Capture the cell that displays the provided text and extract its (x, y) central coordinate. 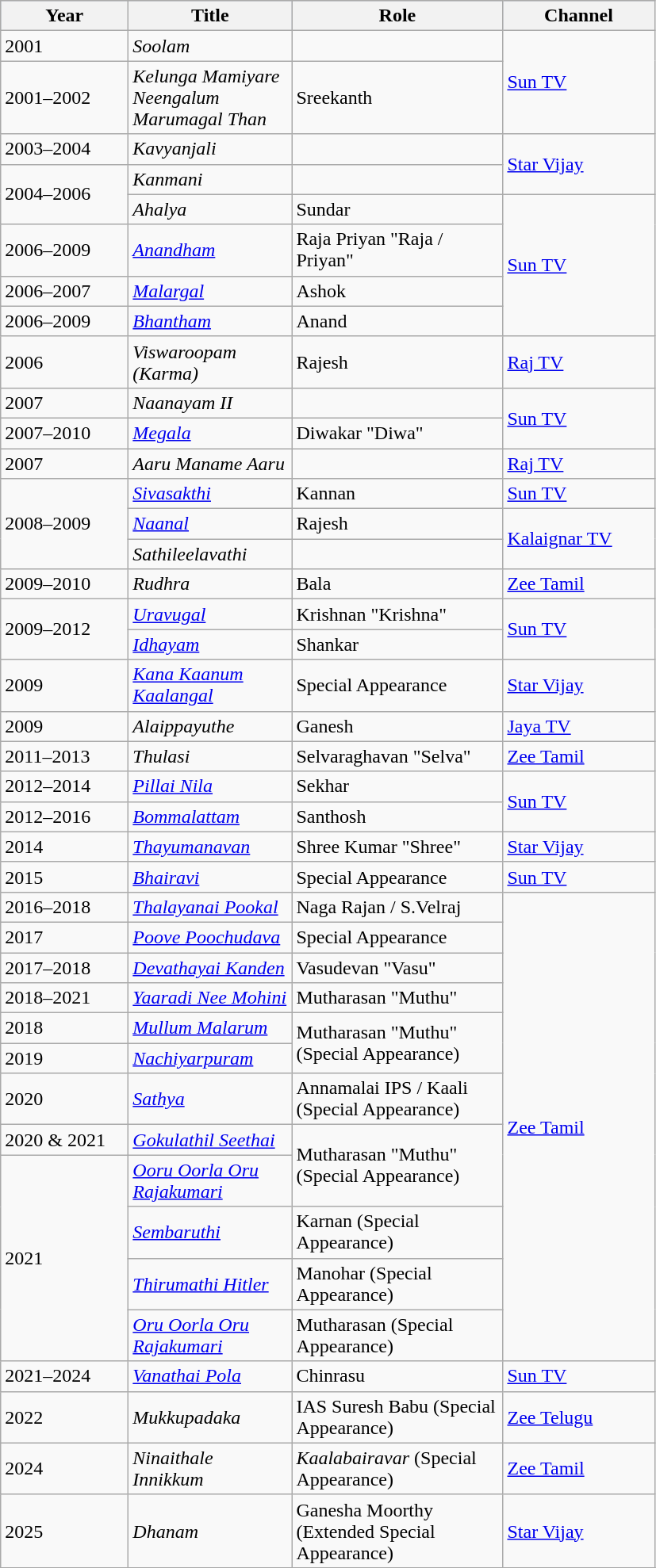
Krishnan "Krishna" (397, 614)
Pillai Nila (210, 786)
Naanal (210, 524)
Kannan (397, 494)
Bala (397, 584)
Sreekanth (397, 98)
Anandham (210, 250)
Ashok (397, 291)
2019 (65, 1058)
Year (65, 16)
Annamalai IPS / Kaali (Special Appearance) (397, 1099)
2020 (65, 1099)
Alaippayuthe (210, 726)
Yaaradi Nee Mohini (210, 998)
2006–2007 (65, 291)
Ninaithale Innikkum (210, 1468)
Kana Kaanum Kaalangal (210, 685)
2009–2010 (65, 584)
2020 & 2021 (65, 1140)
Thulasi (210, 756)
2007–2010 (65, 433)
Soolam (210, 46)
Vasudevan "Vasu" (397, 968)
Sekhar (397, 786)
Kaalabairavar (Special Appearance) (397, 1468)
Vanathai Pola (210, 1376)
Bommalattam (210, 817)
Mutharasan (Special Appearance) (397, 1335)
Anand (397, 321)
Aaru Maname Aaru (210, 464)
2011–2013 (65, 756)
Santhosh (397, 817)
Thirumathi Hitler (210, 1284)
IAS Suresh Babu (Special Appearance) (397, 1417)
Kalaignar TV (579, 539)
Ganesha Moorthy (Extended Special Appearance) (397, 1531)
2018–2021 (65, 998)
2018 (65, 1028)
2009–2012 (65, 629)
Naga Rajan / S.Velraj (397, 907)
2015 (65, 877)
Manohar (Special Appearance) (397, 1284)
Rudhra (210, 584)
Kanmani (210, 179)
2001 (65, 46)
Viswaroopam (Karma) (210, 361)
Ooru Oorla Oru Rajakumari (210, 1181)
2017–2018 (65, 968)
Uravugal (210, 614)
Sathya (210, 1099)
Nachiyarpuram (210, 1058)
2001–2002 (65, 98)
Ganesh (397, 726)
Sundar (397, 209)
Channel (579, 16)
Shankar (397, 644)
Mutharasan "Muthu" (397, 998)
2008–2009 (65, 524)
2016–2018 (65, 907)
Kelunga Mamiyare Neengalum Marumagal Than (210, 98)
Bhairavi (210, 877)
Chinrasu (397, 1376)
Ahalya (210, 209)
Role (397, 16)
2017 (65, 937)
Bhantham (210, 321)
Idhayam (210, 644)
Raja Priyan "Raja / Priyan" (397, 250)
Megala (210, 433)
Dhanam (210, 1531)
Jaya TV (579, 726)
2021 (65, 1258)
Diwakar "Diwa" (397, 433)
2004–2006 (65, 194)
Thayumanavan (210, 847)
Mullum Malarum (210, 1028)
2014 (65, 847)
Naanayam II (210, 403)
2024 (65, 1468)
Title (210, 16)
Zee Telugu (579, 1417)
2025 (65, 1531)
2003–2004 (65, 149)
Shree Kumar "Shree" (397, 847)
2012–2016 (65, 817)
Thalayanai Pookal (210, 907)
Karnan (Special Appearance) (397, 1232)
Gokulathil Seethai (210, 1140)
Kavyanjali (210, 149)
Sembaruthi (210, 1232)
Malargal (210, 291)
2022 (65, 1417)
Sivasakthi (210, 494)
Devathayai Kanden (210, 968)
2006 (65, 361)
Mukkupadaka (210, 1417)
Selvaraghavan "Selva" (397, 756)
Sathileelavathi (210, 554)
2012–2014 (65, 786)
Poove Poochudava (210, 937)
Oru Oorla Oru Rajakumari (210, 1335)
2021–2024 (65, 1376)
